Pinpoint the cell where the given text exists, returning its (X, Y) midpoint coordinate. 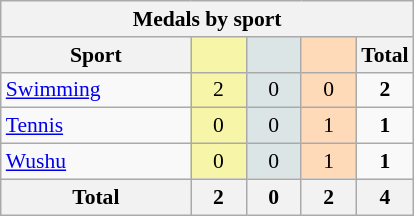
4 (384, 197)
Swimming (96, 90)
Medals by sport (208, 19)
Tennis (96, 126)
Sport (96, 55)
Wushu (96, 162)
